Detect which cell encompasses the target text, then output its [x, y] center coordinate. 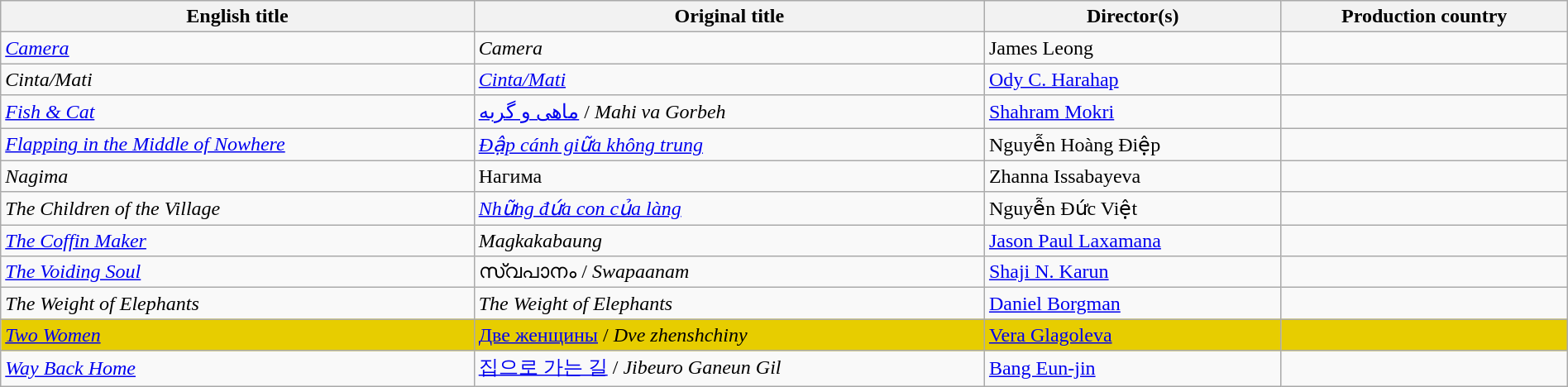
Fish & Cat [237, 112]
സ്വപാനം / Swapaanam [729, 272]
The Coffin Maker [237, 241]
Vera Glagoleva [1133, 335]
English title [237, 17]
Những đứa con của làng [729, 208]
ماهی و گربه / Mahi va Gorbeh [729, 112]
Bang Eun-jin [1133, 369]
The Voiding Soul [237, 272]
Director(s) [1133, 17]
Flapping in the Middle of Nowhere [237, 144]
Shahram Mokri [1133, 112]
Đập cánh giữa không trung [729, 144]
Production country [1424, 17]
Original title [729, 17]
Daniel Borgman [1133, 303]
James Leong [1133, 48]
Zhanna Issabayeva [1133, 176]
Magkakabaung [729, 241]
Two Women [237, 335]
Нагима [729, 176]
Nguyễn Đức Việt [1133, 208]
집으로 가는 길 / Jibeuro Ganeun Gil [729, 369]
Way Back Home [237, 369]
Nagima [237, 176]
Nguyễn Hoàng Điệp [1133, 144]
Две женщины / Dve zhenshchiny [729, 335]
Shaji N. Karun [1133, 272]
Ody C. Harahap [1133, 79]
Jason Paul Laxamana [1133, 241]
The Children of the Village [237, 208]
